Extract the [X, Y] coordinate from the center of the cell holding the provided text.  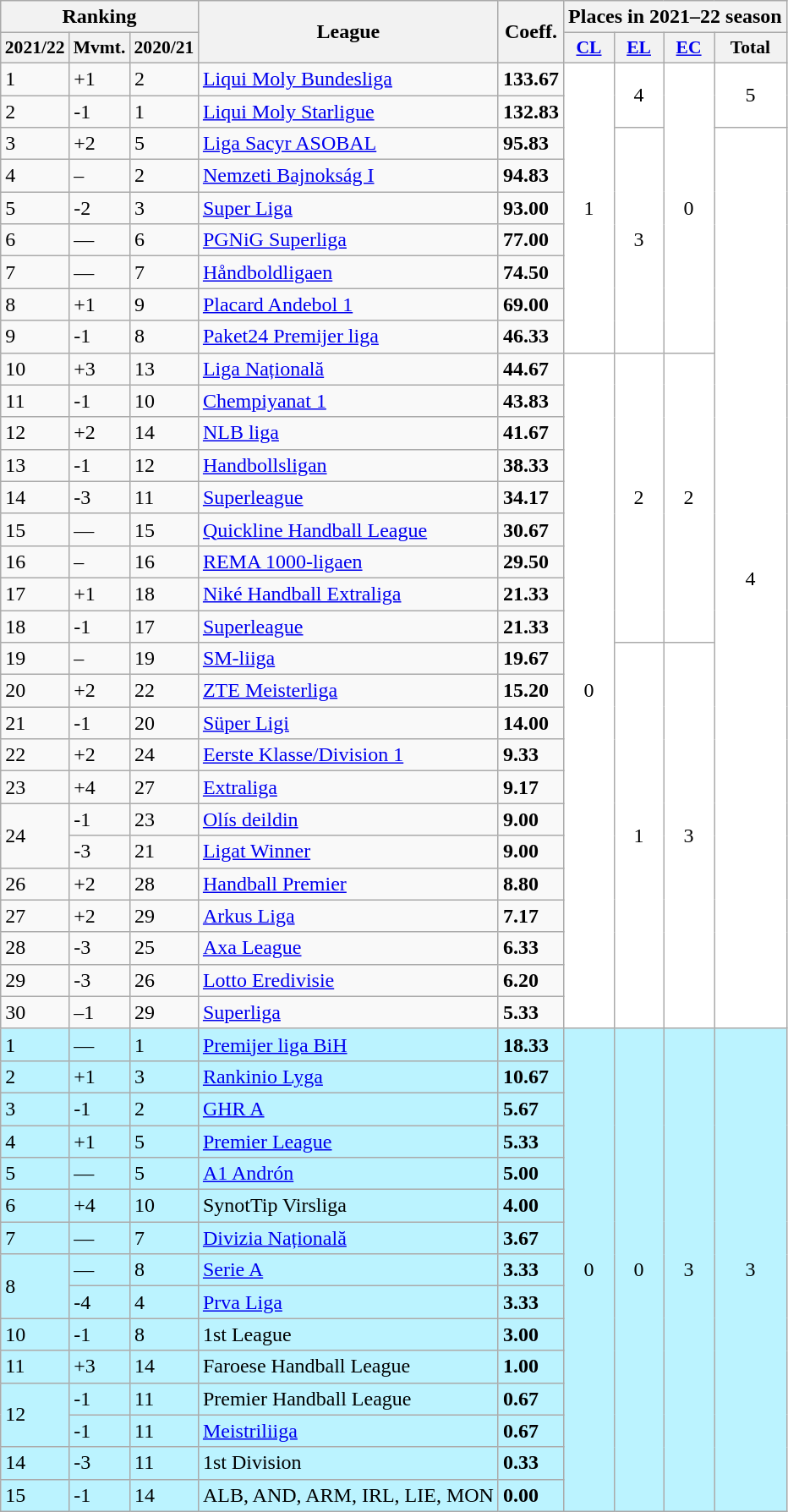
-4 [100, 1302]
2021/22 [36, 48]
PGNiG Superliga [348, 240]
Olís deildin [348, 819]
Paket24 Premijer liga [348, 337]
Chempiyanat 1 [348, 401]
Prva Liga [348, 1302]
0.00 [531, 1495]
9.33 [531, 755]
6.20 [531, 980]
Premier League [348, 1141]
0.33 [531, 1463]
Lotto Eredivisie [348, 980]
Liga Sacyr ASOBAL [348, 144]
Premijer liga BiH [348, 1044]
REMA 1000-ligaen [348, 562]
Divizia Națională [348, 1238]
Places in 2021–22 season [676, 17]
Liga Națională [348, 369]
Coeff. [531, 32]
93.00 [531, 208]
Liqui Moly Starligue [348, 111]
95.83 [531, 144]
69.00 [531, 304]
Arkus Liga [348, 916]
132.83 [531, 111]
League [348, 32]
3.00 [531, 1334]
Håndboldligaen [348, 272]
Niké Handball Extraliga [348, 594]
1st Division [348, 1463]
30.67 [531, 529]
15.20 [531, 691]
Liqui Moly Bundesliga [348, 79]
7.17 [531, 916]
1st League [348, 1334]
Rankinio Lyga [348, 1076]
CL [589, 48]
77.00 [531, 240]
Placard Andebol 1 [348, 304]
4.00 [531, 1206]
34.17 [531, 497]
18.33 [531, 1044]
ALB, AND, ARM, IRL, LIE, MON [348, 1495]
NLB liga [348, 433]
43.83 [531, 401]
Meistriliiga [348, 1431]
8.80 [531, 884]
–1 [100, 1012]
Superliga [348, 1012]
1.00 [531, 1367]
SM-liiga [348, 659]
38.33 [531, 465]
2020/21 [164, 48]
Ranking [100, 17]
5.67 [531, 1109]
30 [36, 1012]
14.00 [531, 723]
25 [164, 948]
Eerste Klasse/Division 1 [348, 755]
Quickline Handball League [348, 529]
6.33 [531, 948]
Süper Ligi [348, 723]
41.67 [531, 433]
EL [638, 48]
A1 Andrón [348, 1174]
3.67 [531, 1238]
29.50 [531, 562]
Faroese Handball League [348, 1367]
SynotTip Virsliga [348, 1206]
Ligat Winner [348, 852]
GHR A [348, 1109]
EC [689, 48]
133.67 [531, 79]
94.83 [531, 176]
-2 [100, 208]
Mvmt. [100, 48]
ZTE Meisterliga [348, 691]
74.50 [531, 272]
Premier Handball League [348, 1399]
46.33 [531, 337]
19.67 [531, 659]
Nemzeti Bajnokság I [348, 176]
Serie A [348, 1270]
Super Liga [348, 208]
5.00 [531, 1174]
Handball Premier [348, 884]
Extraliga [348, 787]
Axa League [348, 948]
Total [751, 48]
10.67 [531, 1076]
44.67 [531, 369]
9.17 [531, 787]
Handbollsligan [348, 465]
